Extract the (x, y) coordinate from the center of the cell holding the provided text.  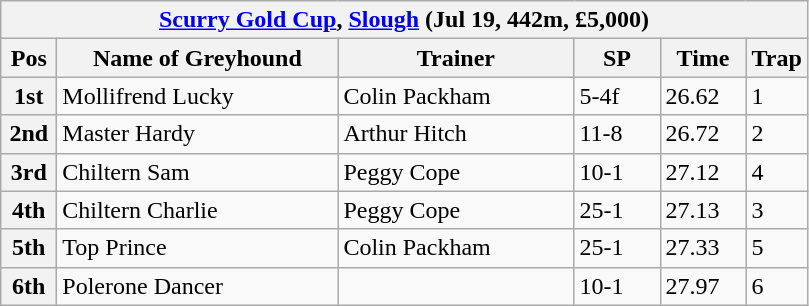
2 (776, 134)
26.72 (703, 134)
27.97 (703, 286)
Arthur Hitch (456, 134)
Time (703, 58)
5 (776, 248)
Top Prince (198, 248)
Master Hardy (198, 134)
Pos (29, 58)
3 (776, 210)
3rd (29, 172)
Name of Greyhound (198, 58)
Trap (776, 58)
11-8 (617, 134)
Trainer (456, 58)
5-4f (617, 96)
Chiltern Charlie (198, 210)
SP (617, 58)
27.12 (703, 172)
27.33 (703, 248)
6 (776, 286)
27.13 (703, 210)
Mollifrend Lucky (198, 96)
Polerone Dancer (198, 286)
4th (29, 210)
Scurry Gold Cup, Slough (Jul 19, 442m, £5,000) (404, 20)
1 (776, 96)
5th (29, 248)
1st (29, 96)
Chiltern Sam (198, 172)
6th (29, 286)
2nd (29, 134)
4 (776, 172)
26.62 (703, 96)
